Detect which cell encompasses the target text, then output its (X, Y) center coordinate. 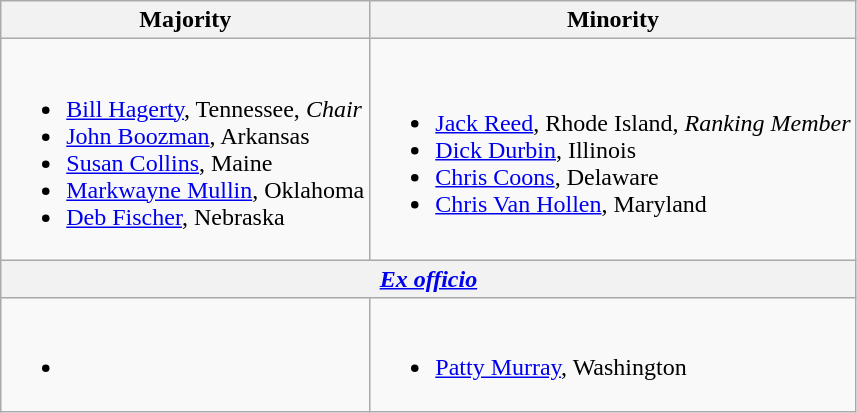
Ex officio (428, 279)
Bill Hagerty, Tennessee, ChairJohn Boozman, ArkansasSusan Collins, MaineMarkwayne Mullin, OklahomaDeb Fischer, Nebraska (186, 150)
Jack Reed, Rhode Island, Ranking MemberDick Durbin, IllinoisChris Coons, DelawareChris Van Hollen, Maryland (613, 150)
Minority (613, 20)
Patty Murray, Washington (613, 354)
Majority (186, 20)
